Search for the cell housing the specified text and yield its [X, Y] center coordinate. 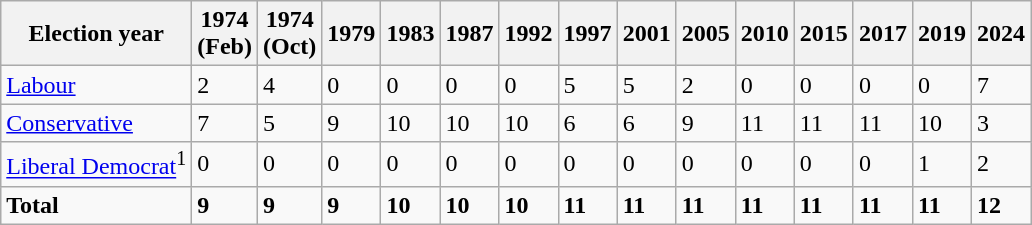
Total [96, 205]
2010 [764, 34]
3 [1002, 123]
4 [289, 85]
2017 [882, 34]
2019 [942, 34]
Election year [96, 34]
1987 [470, 34]
1997 [588, 34]
12 [1002, 205]
1 [942, 164]
1992 [528, 34]
Labour [96, 85]
1979 [352, 34]
2015 [824, 34]
Conservative [96, 123]
2005 [706, 34]
Liberal Democrat1 [96, 164]
1974(Feb) [225, 34]
2024 [1002, 34]
2001 [646, 34]
1983 [410, 34]
1974(Oct) [289, 34]
